Locate the cell with the specified text and output its (X, Y) center coordinate. 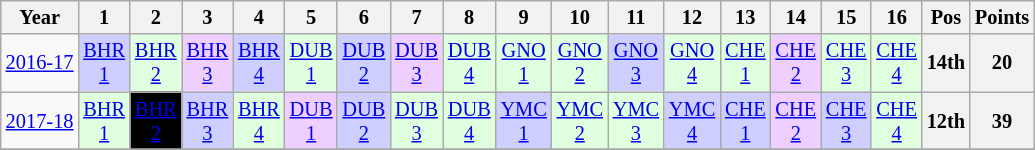
YMC3 (636, 121)
13 (745, 17)
YMC1 (524, 121)
2016-17 (40, 63)
4 (259, 17)
16 (896, 17)
1 (104, 17)
Year (40, 17)
12th (946, 121)
7 (416, 17)
12 (692, 17)
20 (1002, 63)
5 (312, 17)
15 (846, 17)
3 (208, 17)
2017-18 (40, 121)
GNO3 (636, 63)
YMC2 (580, 121)
GNO4 (692, 63)
Points (1002, 17)
Pos (946, 17)
YMC4 (692, 121)
10 (580, 17)
GNO2 (580, 63)
14 (796, 17)
9 (524, 17)
39 (1002, 121)
8 (470, 17)
14th (946, 63)
11 (636, 17)
GNO1 (524, 63)
6 (364, 17)
2 (156, 17)
